Provide the (x, y) coordinate of the cell's center where the given text is located.  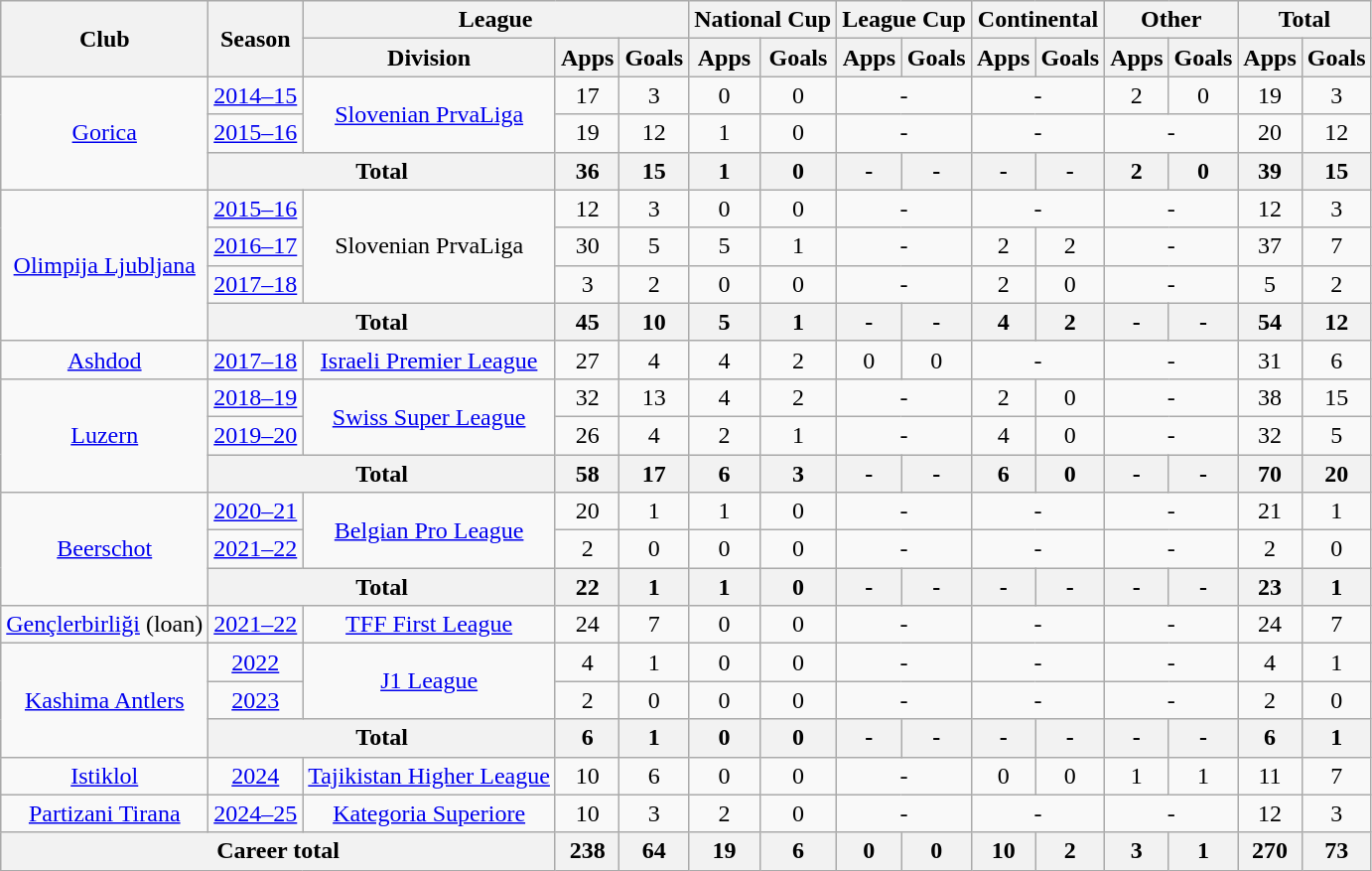
Belgian Pro League (429, 530)
Kashima Antlers (105, 700)
2022 (256, 662)
Kategoria Superiore (429, 813)
League (496, 20)
Beerschot (105, 549)
2024–25 (256, 813)
Club (105, 39)
League Cup (904, 20)
30 (587, 246)
Ashdod (105, 360)
2024 (256, 776)
70 (1270, 474)
58 (587, 474)
Olimpija Ljubljana (105, 265)
36 (587, 171)
13 (654, 397)
2023 (256, 700)
Other (1171, 20)
38 (1270, 397)
22 (587, 587)
Israeli Premier League (429, 360)
39 (1270, 171)
270 (1270, 851)
23 (1270, 587)
27 (587, 360)
2018–19 (256, 397)
Continental (1037, 20)
2019–20 (256, 435)
64 (654, 851)
TFF First League (429, 625)
31 (1270, 360)
National Cup (762, 20)
73 (1336, 851)
Gorica (105, 133)
37 (1270, 246)
Luzern (105, 435)
2016–17 (256, 246)
Career total (278, 851)
45 (587, 322)
Swiss Super League (429, 416)
Season (256, 39)
J1 League (429, 681)
54 (1270, 322)
11 (1270, 776)
2014–15 (256, 95)
Division (429, 58)
21 (1270, 511)
26 (587, 435)
Partizani Tirana (105, 813)
Istiklol (105, 776)
238 (587, 851)
2020–21 (256, 511)
Tajikistan Higher League (429, 776)
Gençlerbirliği (loan) (105, 625)
